Provide the (X, Y) coordinate of the cell's center where the given text is located.  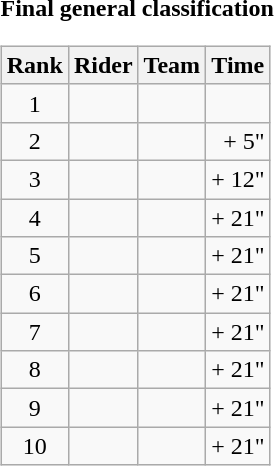
+ 5" (238, 141)
Time (238, 65)
10 (34, 446)
7 (34, 332)
3 (34, 179)
8 (34, 370)
5 (34, 256)
1 (34, 103)
Rider (103, 65)
6 (34, 294)
Team (172, 65)
9 (34, 408)
2 (34, 141)
+ 12" (238, 179)
4 (34, 217)
Rank (34, 65)
